Scan for the cell matching the given text and deliver its [x, y] coordinate at center. 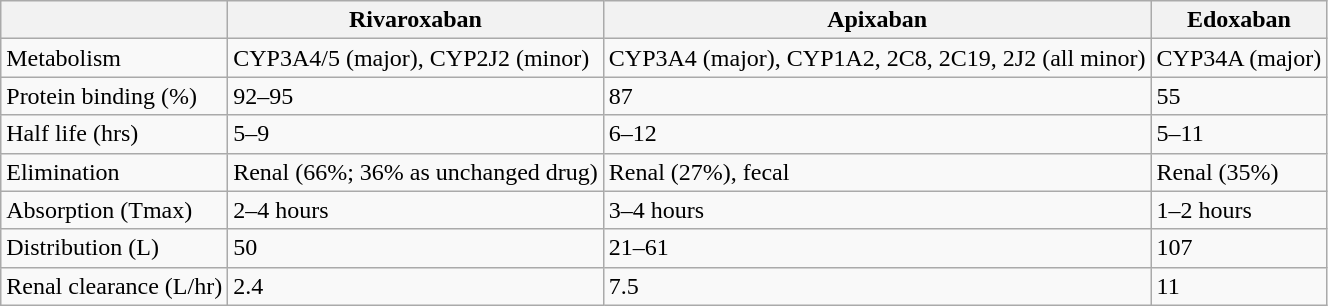
2.4 [416, 286]
CYP3A4 (major), CYP1A2, 2C8, 2C19, 2J2 (all minor) [877, 58]
55 [1239, 96]
7.5 [877, 286]
Rivaroxaban [416, 20]
21–61 [877, 248]
107 [1239, 248]
11 [1239, 286]
Elimination [114, 172]
Absorption (Tmax) [114, 210]
87 [877, 96]
Renal (35%) [1239, 172]
CYP3A4/5 (major), CYP2J2 (minor) [416, 58]
Metabolism [114, 58]
5–11 [1239, 134]
Distribution (L) [114, 248]
Renal (66%; 36% as unchanged drug) [416, 172]
Protein binding (%) [114, 96]
6–12 [877, 134]
3–4 hours [877, 210]
2–4 hours [416, 210]
1–2 hours [1239, 210]
92–95 [416, 96]
50 [416, 248]
5–9 [416, 134]
Half life (hrs) [114, 134]
Apixaban [877, 20]
Renal clearance (L/hr) [114, 286]
Edoxaban [1239, 20]
Renal (27%), fecal [877, 172]
CYP34A (major) [1239, 58]
